Identify which cell holds the provided text, then report its [x, y] central coordinate. 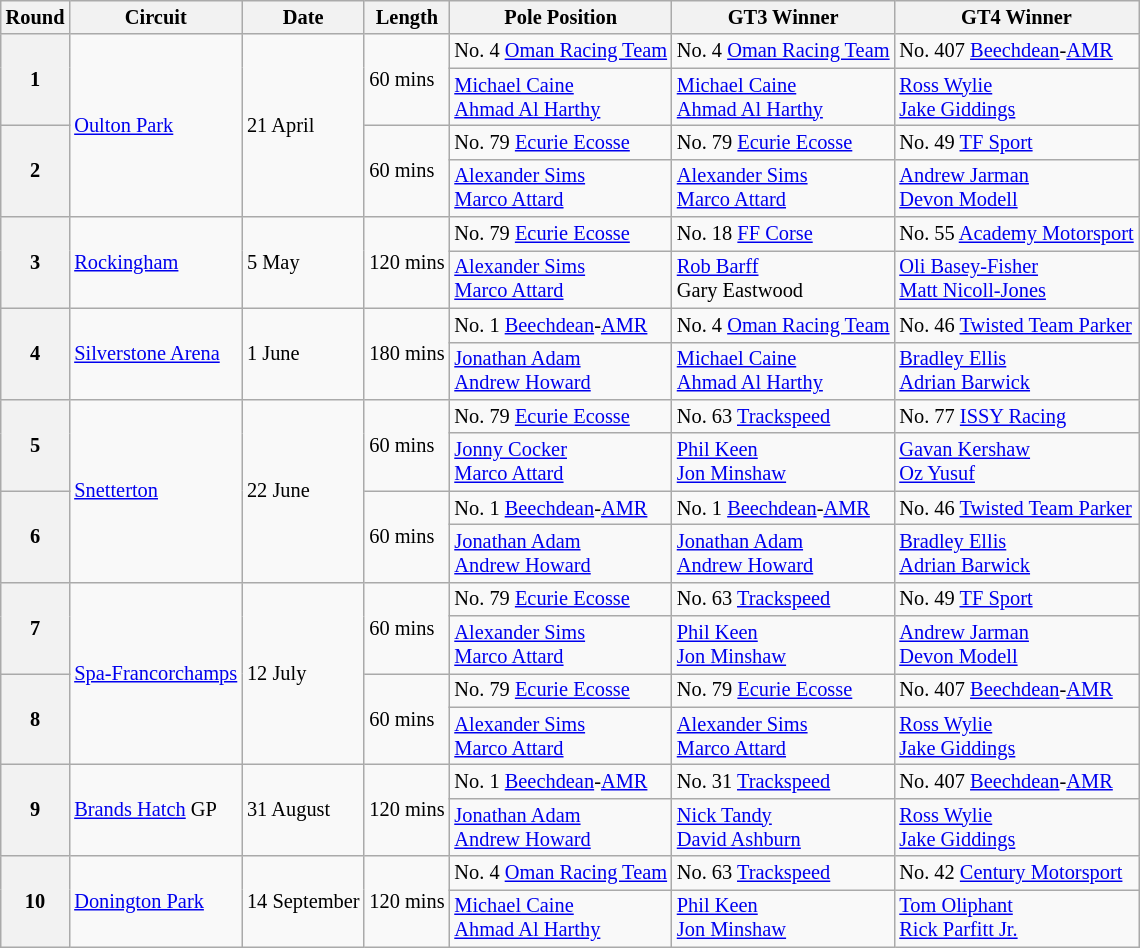
Rob Barff Gary Eastwood [783, 279]
7 [36, 628]
GT4 Winner [1016, 17]
12 July [303, 674]
Length [406, 17]
Round [36, 17]
Circuit [156, 17]
No. 18 FF Corse [783, 234]
Spa-Francorchamps [156, 674]
8 [36, 718]
Date [303, 17]
5 May [303, 262]
No. 55 Academy Motorsport [1016, 234]
Oli Basey-Fisher Matt Nicoll-Jones [1016, 279]
Pole Position [560, 17]
Rockingham [156, 262]
Gavan Kershaw Oz Yusuf [1016, 462]
9 [36, 810]
Tom Oliphant Rick Parfitt Jr. [1016, 918]
No. 77 ISSY Racing [1016, 416]
Snetterton [156, 490]
2 [36, 170]
Oulton Park [156, 126]
21 April [303, 126]
10 [36, 902]
Donington Park [156, 902]
Brands Hatch GP [156, 810]
1 [36, 80]
Nick Tandy David Ashburn [783, 827]
14 September [303, 902]
4 [36, 354]
6 [36, 536]
Jonny Cocker Marco Attard [560, 462]
Silverstone Arena [156, 354]
31 August [303, 810]
1 June [303, 354]
22 June [303, 490]
180 mins [406, 354]
3 [36, 262]
5 [36, 444]
No. 42 Century Motorsport [1016, 873]
GT3 Winner [783, 17]
No. 31 Trackspeed [783, 781]
